Capture the cell that displays the provided text and extract its (X, Y) central coordinate. 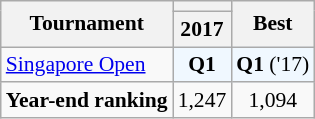
Singapore Open (87, 65)
1,247 (202, 101)
Q1 ('17) (272, 65)
1,094 (272, 101)
2017 (202, 29)
Best (272, 24)
Year-end ranking (87, 101)
Tournament (87, 24)
Q1 (202, 65)
